Locate the cell with the specified text and output its (X, Y) center coordinate. 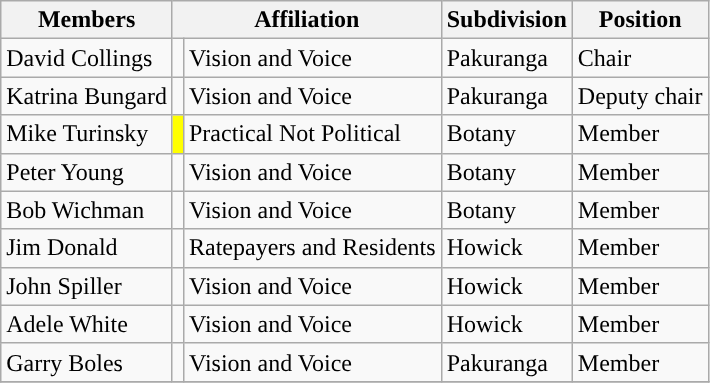
Bob Wichman (87, 210)
Subdivision (506, 20)
David Collings (87, 58)
Affiliation (306, 20)
John Spiller (87, 286)
Ratepayers and Residents (312, 248)
Peter Young (87, 172)
Chair (640, 58)
Position (640, 20)
Katrina Bungard (87, 96)
Deputy chair (640, 96)
Jim Donald (87, 248)
Mike Turinsky (87, 134)
Adele White (87, 324)
Members (87, 20)
Practical Not Political (312, 134)
Garry Boles (87, 362)
